Capture the cell that displays the provided text and extract its [X, Y] central coordinate. 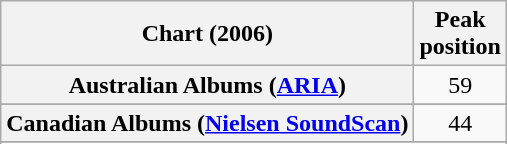
44 [460, 123]
Peakposition [460, 34]
Canadian Albums (Nielsen SoundScan) [208, 123]
Australian Albums (ARIA) [208, 85]
59 [460, 85]
Chart (2006) [208, 34]
